Locate the cell with the specified text and output its (x, y) center coordinate. 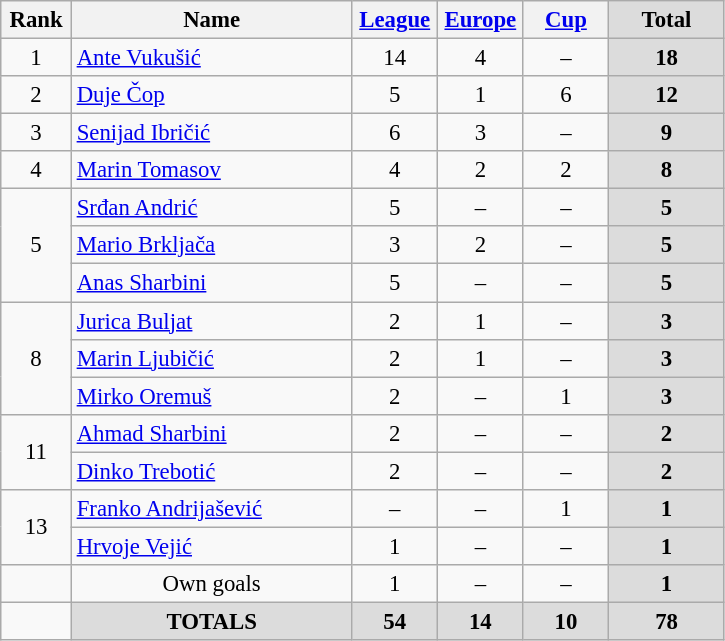
Srđan Andrić (212, 208)
Dinko Trebotić (212, 471)
TOTALS (212, 621)
54 (395, 621)
Marin Ljubičić (212, 358)
Rank (36, 20)
Cup (566, 20)
Name (212, 20)
13 (36, 528)
18 (667, 58)
Duje Čop (212, 95)
Own goals (212, 584)
Mario Brkljača (212, 245)
Europe (481, 20)
Marin Tomasov (212, 170)
Franko Andrijašević (212, 509)
12 (667, 95)
10 (566, 621)
Ahmad Sharbini (212, 433)
11 (36, 452)
Hrvoje Vejić (212, 546)
Jurica Buljat (212, 321)
Ante Vukušić (212, 58)
Senijad Ibričić (212, 133)
Anas Sharbini (212, 283)
78 (667, 621)
Total (667, 20)
9 (667, 133)
Mirko Oremuš (212, 396)
League (395, 20)
